Return [X, Y] of the center of cell containing provided text 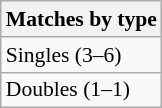
Matches by type [82, 19]
Doubles (1–1) [82, 90]
Singles (3–6) [82, 55]
